Identify which cell holds the provided text, then report its (x, y) central coordinate. 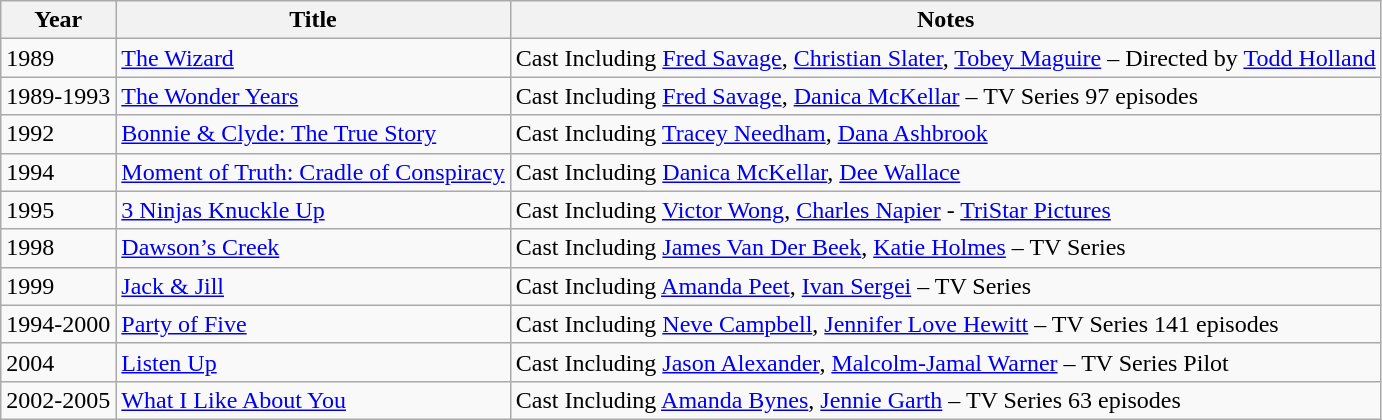
Title (313, 20)
The Wizard (313, 58)
Cast Including Amanda Peet, Ivan Sergei – TV Series (946, 286)
Dawson’s Creek (313, 248)
Moment of Truth: Cradle of Conspiracy (313, 172)
The Wonder Years (313, 96)
Cast Including Danica McKellar, Dee Wallace (946, 172)
1994 (58, 172)
Notes (946, 20)
Party of Five (313, 324)
Bonnie & Clyde: The True Story (313, 134)
Cast Including Victor Wong, Charles Napier - TriStar Pictures (946, 210)
Year (58, 20)
Cast Including Fred Savage, Danica McKellar – TV Series 97 episodes (946, 96)
2002-2005 (58, 400)
Cast Including Tracey Needham, Dana Ashbrook (946, 134)
1994-2000 (58, 324)
Cast Including Neve Campbell, Jennifer Love Hewitt – TV Series 141 episodes (946, 324)
Cast Including Amanda Bynes, Jennie Garth – TV Series 63 episodes (946, 400)
Jack & Jill (313, 286)
What I Like About You (313, 400)
1998 (58, 248)
1999 (58, 286)
1989-1993 (58, 96)
Cast Including James Van Der Beek, Katie Holmes – TV Series (946, 248)
1995 (58, 210)
2004 (58, 362)
Listen Up (313, 362)
Cast Including Fred Savage, Christian Slater, Tobey Maguire – Directed by Todd Holland (946, 58)
1989 (58, 58)
3 Ninjas Knuckle Up (313, 210)
1992 (58, 134)
Cast Including Jason Alexander, Malcolm-Jamal Warner – TV Series Pilot (946, 362)
